Find where the given text appears and provide that cell's center as [x, y] coordinate. 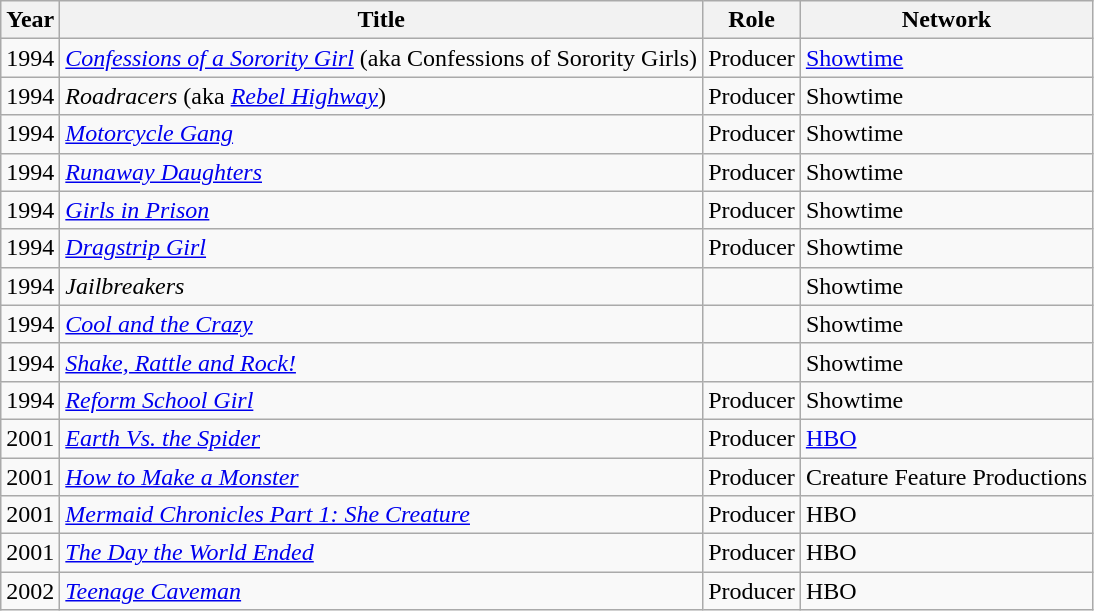
Role [752, 20]
Runaway Daughters [382, 172]
Shake, Rattle and Rock! [382, 362]
Teenage Caveman [382, 591]
Reform School Girl [382, 400]
Year [30, 20]
Title [382, 20]
Girls in Prison [382, 210]
Confessions of a Sorority Girl (aka Confessions of Sorority Girls) [382, 58]
Jailbreakers [382, 286]
Dragstrip Girl [382, 248]
Motorcycle Gang [382, 134]
Network [946, 20]
The Day the World Ended [382, 553]
How to Make a Monster [382, 477]
Creature Feature Productions [946, 477]
Roadracers (aka Rebel Highway) [382, 96]
Earth Vs. the Spider [382, 438]
2002 [30, 591]
Cool and the Crazy [382, 324]
Mermaid Chronicles Part 1: She Creature [382, 515]
